Pinpoint the cell where the given text exists, returning its (x, y) midpoint coordinate. 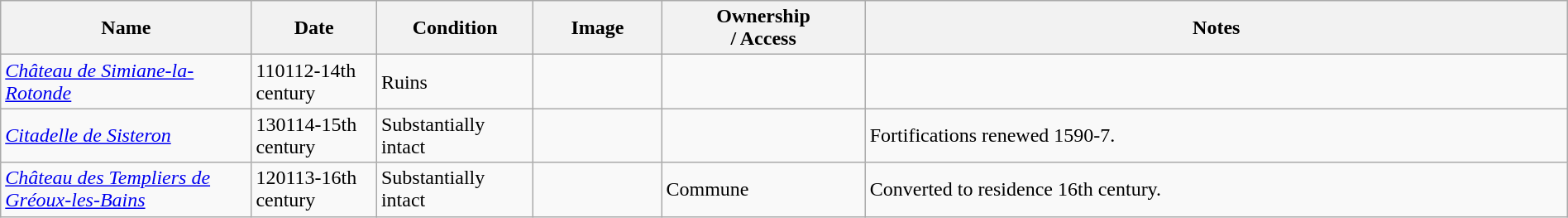
Commune (763, 189)
Fortifications renewed 1590-7. (1216, 136)
130114-15th century (314, 136)
Converted to residence 16th century. (1216, 189)
Citadelle de Sisteron (126, 136)
Name (126, 28)
Château de Simiane-la-Rotonde (126, 81)
Notes (1216, 28)
120113-16th century (314, 189)
Condition (455, 28)
Date (314, 28)
Château des Templiers de Gréoux-les-Bains (126, 189)
Ruins (455, 81)
Image (597, 28)
Ownership/ Access (763, 28)
110112-14th century (314, 81)
